Scan for the cell matching the given text and deliver its (x, y) coordinate at center. 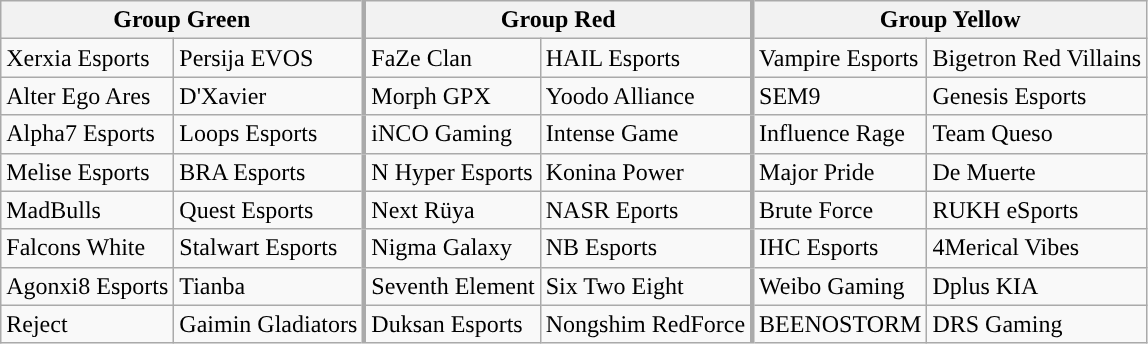
Konina Power (646, 172)
Vampire Esports (840, 58)
Quest Esports (270, 210)
Nigma Galaxy (452, 248)
De Muerte (1037, 172)
DRS Gaming (1037, 324)
D'Xavier (270, 96)
Yoodo Alliance (646, 96)
Gaimin Gladiators (270, 324)
HAIL Esports (646, 58)
Xerxia Esports (88, 58)
Morph GPX (452, 96)
NB Esports (646, 248)
SEM9 (840, 96)
MadBulls (88, 210)
Agonxi8 Esports (88, 286)
Dplus KIA (1037, 286)
Next Rüya (452, 210)
Loops Esports (270, 134)
Duksan Esports (452, 324)
Bigetron Red Villains (1037, 58)
Group Green (183, 20)
Alpha7 Esports (88, 134)
Falcons White (88, 248)
Tianba (270, 286)
BRA Esports (270, 172)
Six Two Eight (646, 286)
Seventh Element (452, 286)
Stalwart Esports (270, 248)
IHC Esports (840, 248)
FaZe Clan (452, 58)
Group Red (558, 20)
N Hyper Esports (452, 172)
Influence Rage (840, 134)
RUKH eSports (1037, 210)
BEENOSTORM (840, 324)
4Merical Vibes (1037, 248)
Team Queso (1037, 134)
Genesis Esports (1037, 96)
Alter Ego Ares (88, 96)
Weibo Gaming (840, 286)
Group Yellow (950, 20)
NASR Eports (646, 210)
Intense Game (646, 134)
Major Pride (840, 172)
Melise Esports (88, 172)
iNCO Gaming (452, 134)
Nongshim RedForce (646, 324)
Brute Force (840, 210)
Persija EVOS (270, 58)
Reject (88, 324)
